Provide the [x, y] coordinate of the cell's center where the given text is located.  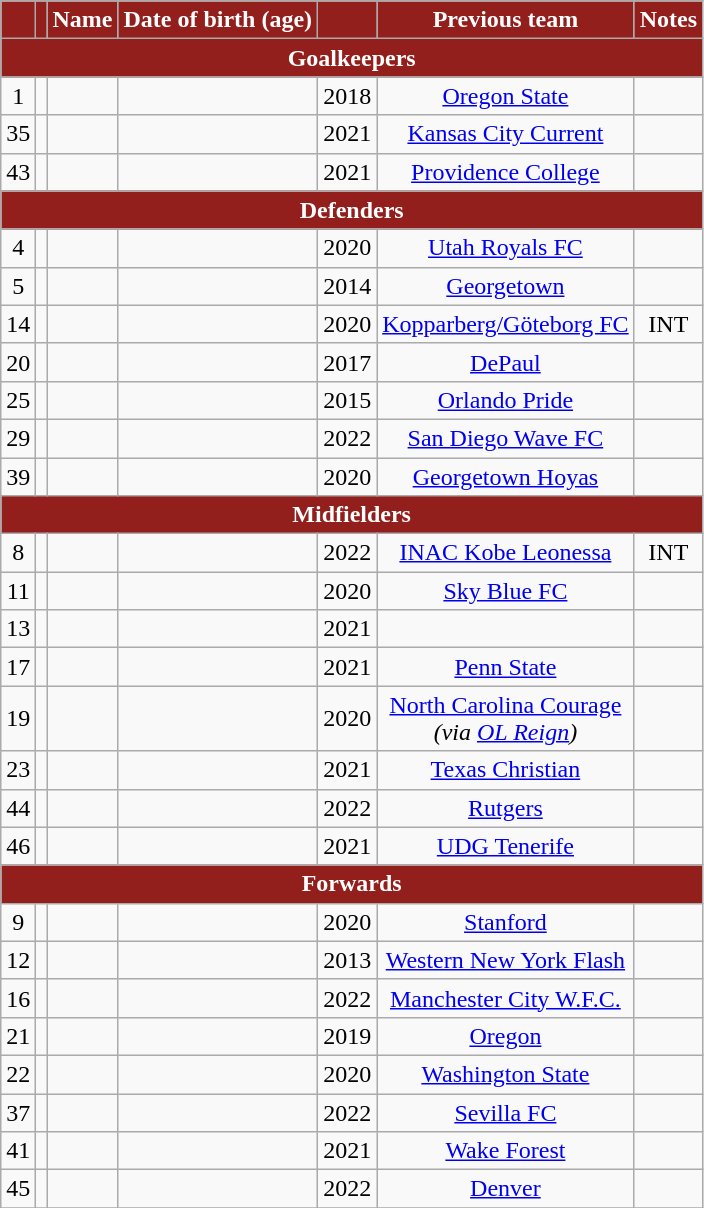
13 [18, 629]
Orlando Pride [506, 400]
12 [18, 960]
43 [18, 172]
DePaul [506, 362]
Utah Royals FC [506, 248]
Washington State [506, 1074]
20 [18, 362]
39 [18, 477]
Notes [668, 20]
North Carolina Courage(via OL Reign) [506, 718]
Kopparberg/Göteborg FC [506, 324]
Texas Christian [506, 770]
41 [18, 1151]
Midfielders [352, 515]
Oregon [506, 1036]
45 [18, 1189]
Date of birth (age) [218, 20]
Manchester City W.F.C. [506, 998]
Forwards [352, 884]
Name [82, 20]
Goalkeepers [352, 58]
2018 [348, 96]
Sky Blue FC [506, 591]
Kansas City Current [506, 134]
Oregon State [506, 96]
2013 [348, 960]
Western New York Flash [506, 960]
16 [18, 998]
35 [18, 134]
8 [18, 553]
Rutgers [506, 808]
22 [18, 1074]
21 [18, 1036]
23 [18, 770]
Providence College [506, 172]
2015 [348, 400]
Defenders [352, 210]
46 [18, 846]
17 [18, 667]
4 [18, 248]
Penn State [506, 667]
19 [18, 718]
Georgetown [506, 286]
11 [18, 591]
14 [18, 324]
29 [18, 438]
44 [18, 808]
Denver [506, 1189]
2019 [348, 1036]
Stanford [506, 922]
2014 [348, 286]
Wake Forest [506, 1151]
UDG Tenerife [506, 846]
INAC Kobe Leonessa [506, 553]
9 [18, 922]
1 [18, 96]
Previous team [506, 20]
San Diego Wave FC [506, 438]
2017 [348, 362]
37 [18, 1113]
Sevilla FC [506, 1113]
Georgetown Hoyas [506, 477]
25 [18, 400]
5 [18, 286]
